Search for the cell housing the specified text and yield its [x, y] center coordinate. 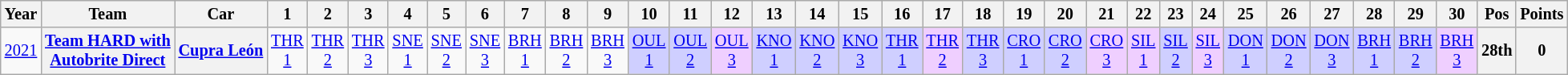
1 [287, 14]
3 [368, 14]
16 [902, 14]
OUL2 [690, 51]
2021 [21, 51]
10 [649, 14]
30 [1457, 14]
8 [567, 14]
Cupra León [221, 51]
OUL3 [732, 51]
SIL3 [1208, 51]
21 [1107, 14]
26 [1289, 14]
11 [690, 14]
0 [1542, 51]
23 [1175, 14]
KNO2 [817, 51]
DON1 [1246, 51]
Pos [1497, 14]
15 [860, 14]
4 [407, 14]
KNO1 [774, 51]
7 [525, 14]
5 [447, 14]
9 [608, 14]
6 [485, 14]
28 [1374, 14]
29 [1416, 14]
27 [1332, 14]
CRO2 [1065, 51]
25 [1246, 14]
Team HARD withAutobrite Direct [107, 51]
SNE3 [485, 51]
2 [328, 14]
Car [221, 14]
SIL2 [1175, 51]
19 [1024, 14]
DON2 [1289, 51]
12 [732, 14]
SNE1 [407, 51]
13 [774, 14]
Points [1542, 14]
24 [1208, 14]
Year [21, 14]
KNO3 [860, 51]
18 [983, 14]
CRO3 [1107, 51]
SNE2 [447, 51]
Team [107, 14]
17 [942, 14]
28th [1497, 51]
OUL1 [649, 51]
SIL1 [1143, 51]
22 [1143, 14]
14 [817, 14]
DON3 [1332, 51]
20 [1065, 14]
CRO1 [1024, 51]
